Provide the (x, y) coordinate of the cell's center where the given text is located.  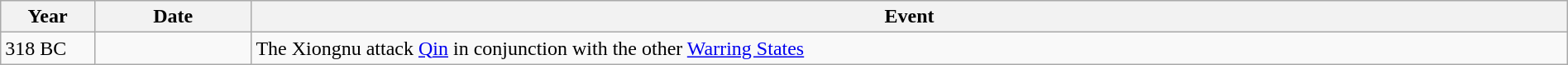
Year (48, 17)
Date (172, 17)
318 BC (48, 48)
Event (910, 17)
The Xiongnu attack Qin in conjunction with the other Warring States (910, 48)
